Pinpoint the cell where the given text exists, returning its (x, y) midpoint coordinate. 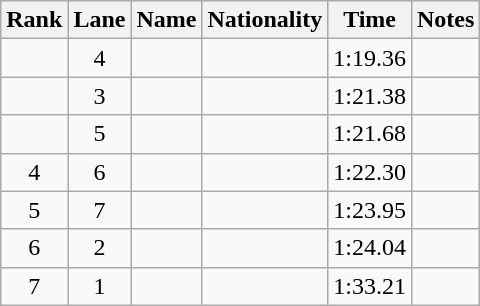
Nationality (265, 20)
2 (100, 248)
3 (100, 96)
Notes (445, 20)
Time (370, 20)
1:23.95 (370, 210)
Name (166, 20)
1:21.68 (370, 134)
1 (100, 286)
1:33.21 (370, 286)
1:24.04 (370, 248)
Lane (100, 20)
Rank (34, 20)
1:22.30 (370, 172)
1:21.38 (370, 96)
1:19.36 (370, 58)
